Locate the cell with the specified text and output its [x, y] center coordinate. 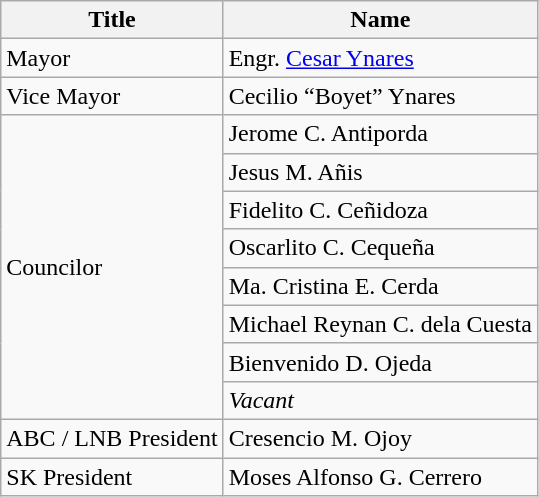
Cresencio M. Ojoy [380, 438]
Name [380, 20]
Mayor [112, 58]
Oscarlito C. Cequeña [380, 248]
Title [112, 20]
Jerome C. Antiporda [380, 134]
Cecilio “Boyet” Ynares [380, 96]
Michael Reynan C. dela Cuesta [380, 324]
Jesus M. Añis [380, 172]
Engr. Cesar Ynares [380, 58]
Bienvenido D. Ojeda [380, 362]
Vacant [380, 400]
Moses Alfonso G. Cerrero [380, 477]
Ma. Cristina E. Cerda [380, 286]
Vice Mayor [112, 96]
SK President [112, 477]
Councilor [112, 267]
ABC / LNB President [112, 438]
Fidelito C. Ceñidoza [380, 210]
